Find where the given text appears and provide that cell's center as (x, y) coordinate. 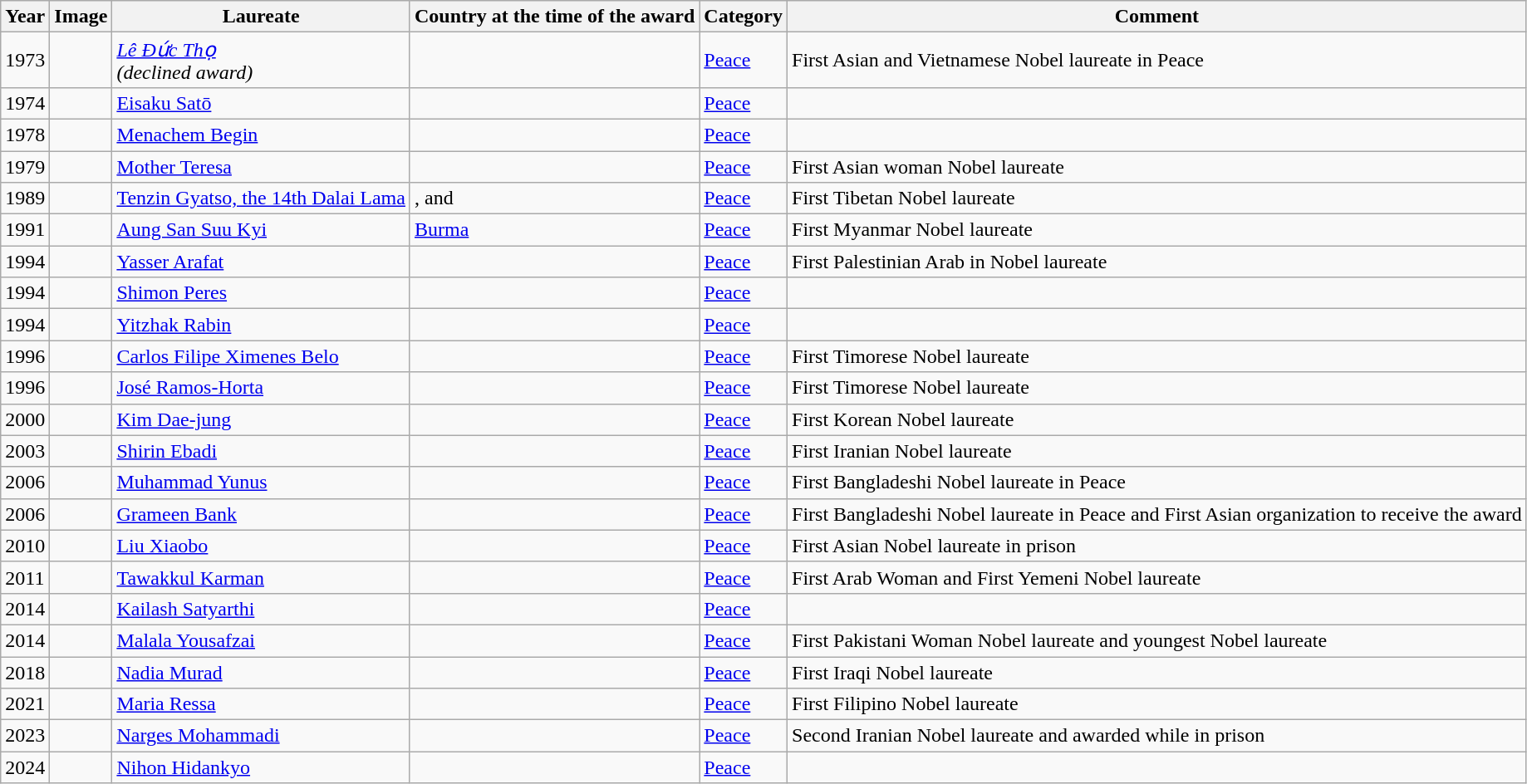
First Tibetan Nobel laureate (1157, 198)
Kailash Satyarthi (261, 609)
Laureate (261, 17)
Kim Dae-jung (261, 419)
Comment (1157, 17)
2018 (25, 672)
Yitzhak Rabin (261, 325)
First Asian and Vietnamese Nobel laureate in Peace (1157, 60)
Year (25, 17)
José Ramos-Horta (261, 388)
1979 (25, 167)
2011 (25, 577)
First Bangladeshi Nobel laureate in Peace (1157, 483)
Muhammad Yunus (261, 483)
Eisaku Satō (261, 103)
2003 (25, 451)
2010 (25, 546)
Menachem Begin (261, 135)
Liu Xiaobo (261, 546)
Image (81, 17)
1973 (25, 60)
Narges Mohammadi (261, 736)
Yasser Arafat (261, 262)
First Iraqi Nobel laureate (1157, 672)
Tawakkul Karman (261, 577)
2021 (25, 704)
Mother Teresa (261, 167)
First Korean Nobel laureate (1157, 419)
2000 (25, 419)
First Bangladeshi Nobel laureate in Peace and First Asian organization to receive the award (1157, 514)
Tenzin Gyatso, the 14th Dalai Lama (261, 198)
First Iranian Nobel laureate (1157, 451)
First Arab Woman and First Yemeni Nobel laureate (1157, 577)
First Pakistani Woman Nobel laureate and youngest Nobel laureate (1157, 640)
First Myanmar Nobel laureate (1157, 230)
Nadia Murad (261, 672)
Grameen Bank (261, 514)
Maria Ressa (261, 704)
, and (554, 198)
Carlos Filipe Ximenes Belo (261, 356)
2023 (25, 736)
Second Iranian Nobel laureate and awarded while in prison (1157, 736)
Malala Yousafzai (261, 640)
Burma (554, 230)
Country at the time of the award (554, 17)
Shimon Peres (261, 293)
1974 (25, 103)
First Palestinian Arab in Nobel laureate (1157, 262)
First Asian Nobel laureate in prison (1157, 546)
1989 (25, 198)
Aung San Suu Kyi (261, 230)
First Asian woman Nobel laureate (1157, 167)
Category (744, 17)
1991 (25, 230)
2024 (25, 767)
Lê Đức Thọ(declined award) (261, 60)
First Filipino Nobel laureate (1157, 704)
Nihon Hidankyo (261, 767)
1978 (25, 135)
Shirin Ebadi (261, 451)
